Locate the cell with the specified text and output its (X, Y) center coordinate. 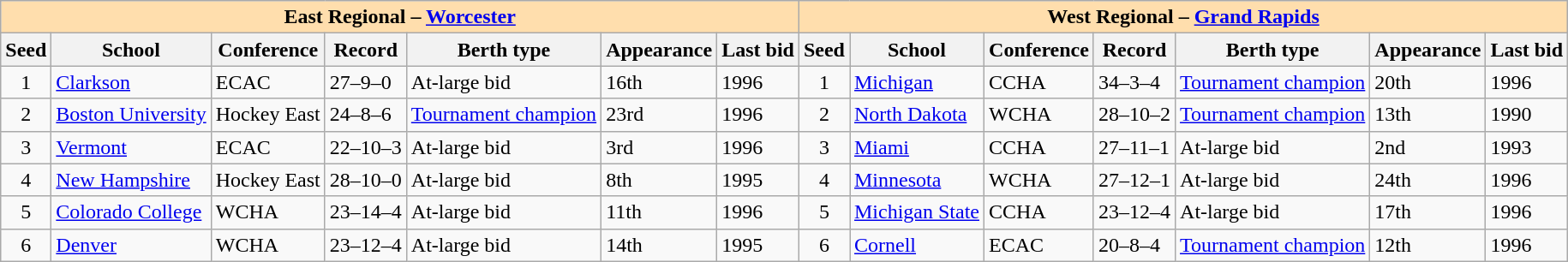
New Hampshire (131, 180)
Michigan State (917, 212)
14th (660, 245)
16th (660, 82)
Miami (917, 147)
34–3–4 (1134, 82)
West Regional – Grand Rapids (1182, 17)
24th (1427, 180)
1990 (1527, 115)
11th (660, 212)
17th (1427, 212)
20th (1427, 82)
Michigan (917, 82)
Minnesota (917, 180)
Boston University (131, 115)
22–10–3 (365, 147)
23–14–4 (365, 212)
23rd (660, 115)
Colorado College (131, 212)
3rd (660, 147)
13th (1427, 115)
Cornell (917, 245)
8th (660, 180)
28–10–0 (365, 180)
27–9–0 (365, 82)
20–8–4 (1134, 245)
North Dakota (917, 115)
Clarkson (131, 82)
27–12–1 (1134, 180)
24–8–6 (365, 115)
2nd (1427, 147)
Vermont (131, 147)
27–11–1 (1134, 147)
1993 (1527, 147)
East Regional – Worcester (400, 17)
12th (1427, 245)
Denver (131, 245)
28–10–2 (1134, 115)
